Identify which cell holds the provided text, then report its [x, y] central coordinate. 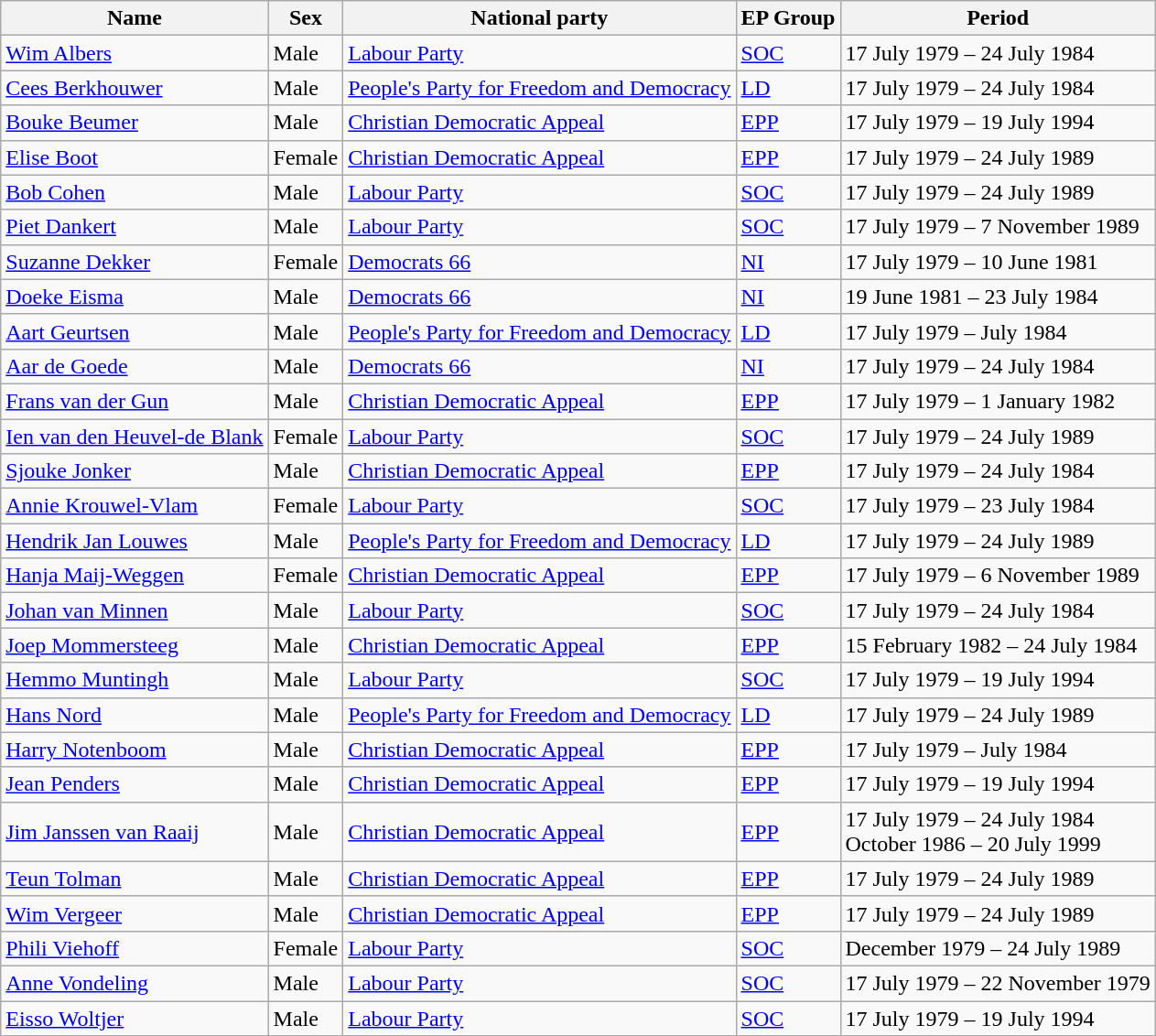
Joep Mommersteeg [135, 645]
Jean Penders [135, 784]
National party [540, 18]
Frans van der Gun [135, 401]
17 July 1979 – 6 November 1989 [998, 576]
Harry Notenboom [135, 750]
Annie Krouwel-Vlam [135, 506]
Jim Janssen van Raaij [135, 831]
Hendrik Jan Louwes [135, 541]
Sex [306, 18]
Hanja Maij-Weggen [135, 576]
Aar de Goede [135, 366]
Teun Tolman [135, 879]
17 July 1979 – 1 January 1982 [998, 401]
Anne Vondeling [135, 983]
Hemmo Muntingh [135, 680]
Name [135, 18]
17 July 1979 – 23 July 1984 [998, 506]
Wim Vergeer [135, 913]
Johan van Minnen [135, 610]
Ien van den Heuvel-de Blank [135, 437]
Doeke Eisma [135, 297]
December 1979 – 24 July 1989 [998, 948]
Piet Dankert [135, 227]
Elise Boot [135, 157]
Bouke Beumer [135, 123]
Sjouke Jonker [135, 471]
17 July 1979 – 22 November 1979 [998, 983]
Bob Cohen [135, 192]
17 July 1979 – 10 June 1981 [998, 262]
Eisso Woltjer [135, 1019]
19 June 1981 – 23 July 1984 [998, 297]
Suzanne Dekker [135, 262]
EP Group [788, 18]
Aart Geurtsen [135, 331]
Period [998, 18]
17 July 1979 – 24 July 1984October 1986 – 20 July 1999 [998, 831]
15 February 1982 – 24 July 1984 [998, 645]
Phili Viehoff [135, 948]
Hans Nord [135, 715]
Wim Albers [135, 53]
17 July 1979 – 7 November 1989 [998, 227]
Cees Berkhouwer [135, 88]
